Locate the cell with the specified text and output its (X, Y) center coordinate. 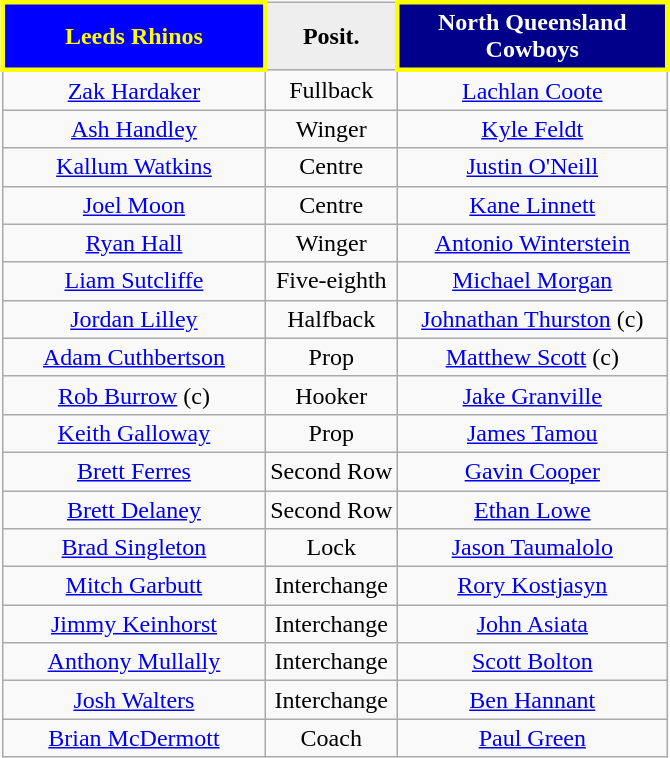
Rob Burrow (c) (134, 395)
Jordan Lilley (134, 319)
Ash Handley (134, 129)
Kane Linnett (532, 205)
Ryan Hall (134, 243)
Jason Taumalolo (532, 548)
Lock (332, 548)
John Asiata (532, 624)
Coach (332, 738)
Hooker (332, 395)
Michael Morgan (532, 281)
Liam Sutcliffe (134, 281)
Jake Granville (532, 395)
Adam Cuthbertson (134, 357)
Kyle Feldt (532, 129)
Matthew Scott (c) (532, 357)
Paul Green (532, 738)
Jimmy Keinhorst (134, 624)
Brian McDermott (134, 738)
Halfback (332, 319)
Kallum Watkins (134, 167)
James Tamou (532, 433)
Posit. (332, 36)
Rory Kostjasyn (532, 586)
Brad Singleton (134, 548)
Ben Hannant (532, 700)
Antonio Winterstein (532, 243)
North QueenslandCowboys (532, 36)
Lachlan Coote (532, 90)
Joel Moon (134, 205)
Scott Bolton (532, 662)
Gavin Cooper (532, 471)
Anthony Mullally (134, 662)
Leeds Rhinos (134, 36)
Brett Delaney (134, 509)
Zak Hardaker (134, 90)
Fullback (332, 90)
Keith Galloway (134, 433)
Johnathan Thurston (c) (532, 319)
Justin O'Neill (532, 167)
Ethan Lowe (532, 509)
Mitch Garbutt (134, 586)
Josh Walters (134, 700)
Brett Ferres (134, 471)
Five-eighth (332, 281)
